Detect which cell encompasses the target text, then output its (x, y) center coordinate. 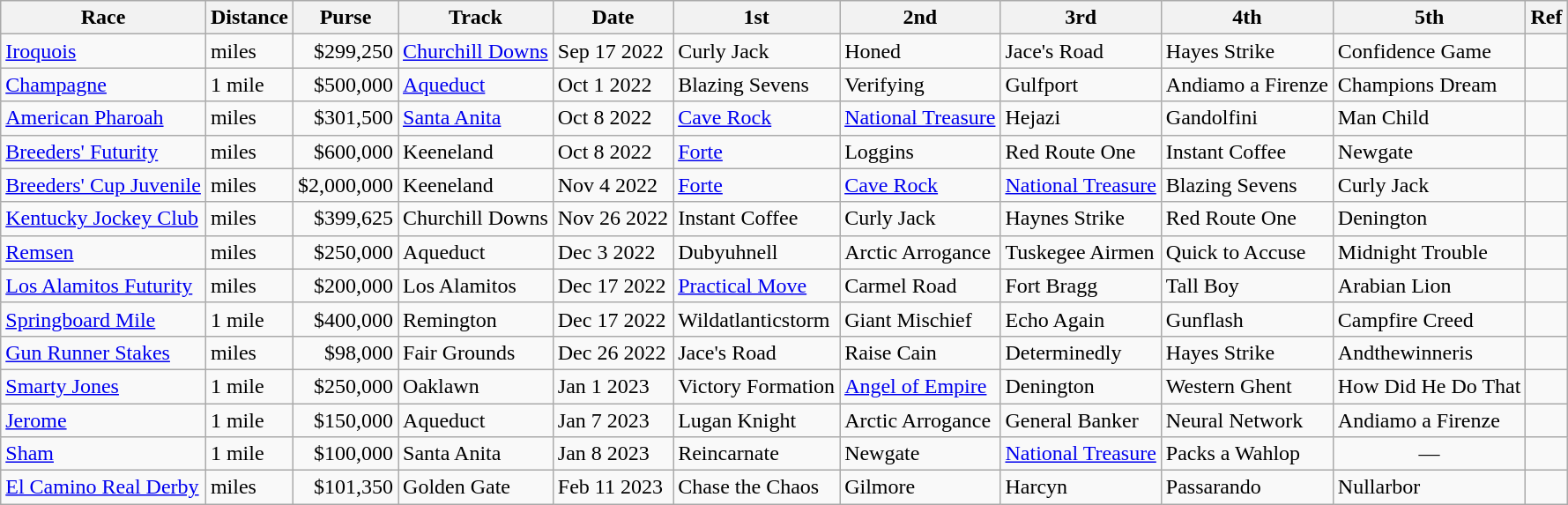
Jan 7 2023 (613, 420)
Tall Boy (1246, 286)
Nov 26 2022 (613, 219)
Determinedly (1081, 353)
Breeders' Cup Juvenile (104, 185)
Remington (476, 319)
$101,350 (346, 487)
Loggins (920, 152)
$150,000 (346, 420)
Gandolfini (1246, 118)
$500,000 (346, 85)
Echo Again (1081, 319)
Andthewinneris (1430, 353)
Iroquois (104, 51)
Giant Mischief (920, 319)
Harcyn (1081, 487)
Champagne (104, 85)
Neural Network (1246, 420)
2nd (920, 18)
$600,000 (346, 152)
Lugan Knight (756, 420)
Raise Cain (920, 353)
Jan 1 2023 (613, 386)
American Pharoah (104, 118)
Campfire Creed (1430, 319)
Arabian Lion (1430, 286)
Breeders' Futurity (104, 152)
Chase the Chaos (756, 487)
Victory Formation (756, 386)
Sham (104, 454)
Wildatlanticstorm (756, 319)
Nov 4 2022 (613, 185)
How Did He Do That (1430, 386)
Verifying (920, 85)
— (1430, 454)
Dubyuhnell (756, 252)
Gun Runner Stakes (104, 353)
Gunflash (1246, 319)
Nullarbor (1430, 487)
5th (1430, 18)
Confidence Game (1430, 51)
$299,250 (346, 51)
$2,000,000 (346, 185)
$301,500 (346, 118)
$98,000 (346, 353)
Man Child (1430, 118)
Purse (346, 18)
Dec 26 2022 (613, 353)
Carmel Road (920, 286)
Champions Dream (1430, 85)
Los Alamitos (476, 286)
1st (756, 18)
Los Alamitos Futurity (104, 286)
Haynes Strike (1081, 219)
Hejazi (1081, 118)
Race (104, 18)
Fort Bragg (1081, 286)
Distance (249, 18)
El Camino Real Derby (104, 487)
Passarando (1246, 487)
Feb 11 2023 (613, 487)
Remsen (104, 252)
General Banker (1081, 420)
Oct 1 2022 (613, 85)
3rd (1081, 18)
Practical Move (756, 286)
Oaklawn (476, 386)
Fair Grounds (476, 353)
Date (613, 18)
Jan 8 2023 (613, 454)
$100,000 (346, 454)
Kentucky Jockey Club (104, 219)
$399,625 (346, 219)
Sep 17 2022 (613, 51)
Ref (1546, 18)
Smarty Jones (104, 386)
Midnight Trouble (1430, 252)
Jerome (104, 420)
Tuskegee Airmen (1081, 252)
Dec 3 2022 (613, 252)
Golden Gate (476, 487)
Reincarnate (756, 454)
Angel of Empire (920, 386)
Western Ghent (1246, 386)
$200,000 (346, 286)
4th (1246, 18)
Quick to Accuse (1246, 252)
Gilmore (920, 487)
$400,000 (346, 319)
Packs a Wahlop (1246, 454)
Springboard Mile (104, 319)
Gulfport (1081, 85)
Track (476, 18)
Honed (920, 51)
